Search for the cell housing the specified text and yield its [X, Y] center coordinate. 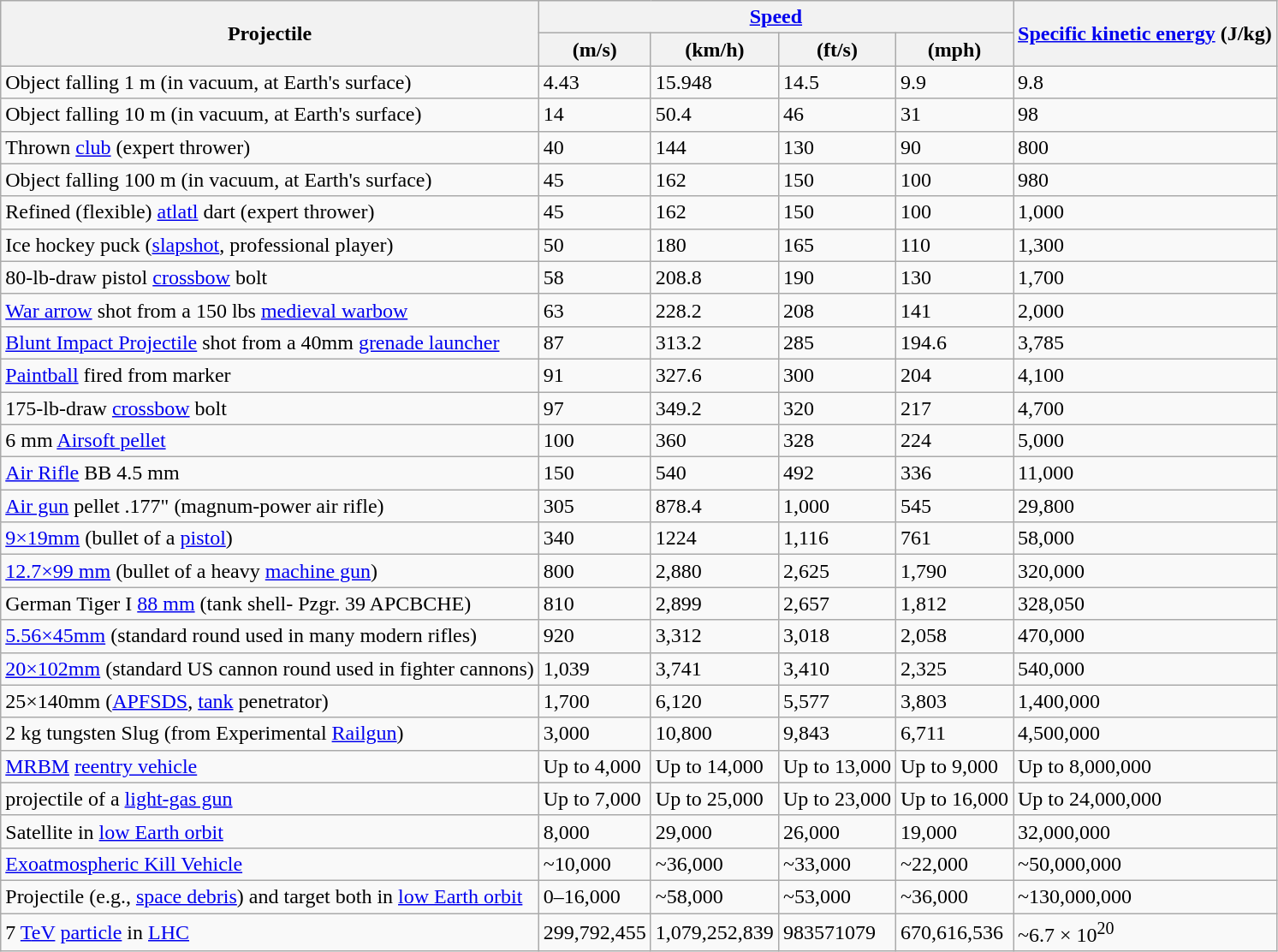
3,000 [594, 734]
3,803 [954, 701]
Up to 14,000 [714, 766]
761 [954, 538]
~6.7 × 1020 [1145, 931]
360 [714, 441]
58,000 [1145, 538]
5,000 [1145, 441]
1,039 [594, 669]
0–16,000 [594, 896]
90 [954, 147]
194.6 [954, 342]
228.2 [714, 310]
6,711 [954, 734]
540 [714, 473]
Up to 24,000,000 [1145, 799]
175-lb-draw crossbow bolt [270, 408]
8,000 [594, 831]
14.5 [837, 82]
Object falling 10 m (in vacuum, at Earth's surface) [270, 115]
Exoatmospheric Kill Vehicle [270, 864]
328 [837, 441]
165 [837, 245]
327.6 [714, 375]
Up to 16,000 [954, 799]
4,100 [1145, 375]
300 [837, 375]
Up to 7,000 [594, 799]
97 [594, 408]
305 [594, 506]
80-lb-draw pistol crossbow bolt [270, 277]
War arrow shot from a 150 lbs medieval warbow [270, 310]
Speed [776, 17]
10,800 [714, 734]
3,312 [714, 636]
Thrown club (expert thrower) [270, 147]
208.8 [714, 277]
4,500,000 [1145, 734]
Refined (flexible) atlatl dart (expert thrower) [270, 212]
58 [594, 277]
29,000 [714, 831]
980 [1145, 180]
336 [954, 473]
3,410 [837, 669]
6 mm Airsoft pellet [270, 441]
349.2 [714, 408]
1,300 [1145, 245]
Object falling 1 m (in vacuum, at Earth's surface) [270, 82]
545 [954, 506]
Up to 9,000 [954, 766]
Up to 25,000 [714, 799]
3,785 [1145, 342]
40 [594, 147]
~58,000 [714, 896]
50 [594, 245]
3,018 [837, 636]
14 [594, 115]
(m/s) [594, 50]
920 [594, 636]
217 [954, 408]
Blunt Impact Projectile shot from a 40mm grenade launcher [270, 342]
2,325 [954, 669]
Satellite in low Earth orbit [270, 831]
208 [837, 310]
110 [954, 245]
1,116 [837, 538]
2,657 [837, 604]
141 [954, 310]
Projectile [270, 33]
6,120 [714, 701]
12.7×99 mm (bullet of a heavy machine gun) [270, 571]
87 [594, 342]
5.56×45mm (standard round used in many modern rifles) [270, 636]
~53,000 [837, 896]
63 [594, 310]
540,000 [1145, 669]
31 [954, 115]
1224 [714, 538]
Specific kinetic energy (J/kg) [1145, 33]
1,079,252,839 [714, 931]
4,700 [1145, 408]
320,000 [1145, 571]
Paintball fired from marker [270, 375]
2 kg tungsten Slug (from Experimental Railgun) [270, 734]
224 [954, 441]
Up to 4,000 [594, 766]
9.9 [954, 82]
5,577 [837, 701]
~50,000,000 [1145, 864]
91 [594, 375]
180 [714, 245]
19,000 [954, 831]
2,000 [1145, 310]
(km/h) [714, 50]
MRBM reentry vehicle [270, 766]
7 TeV particle in LHC [270, 931]
9.8 [1145, 82]
(mph) [954, 50]
98 [1145, 115]
29,800 [1145, 506]
20×102mm (standard US cannon round used in fighter cannons) [270, 669]
144 [714, 147]
2,625 [837, 571]
(ft/s) [837, 50]
15.948 [714, 82]
Air gun pellet .177" (magnum-power air rifle) [270, 506]
projectile of a light-gas gun [270, 799]
320 [837, 408]
26,000 [837, 831]
2,899 [714, 604]
878.4 [714, 506]
2,058 [954, 636]
285 [837, 342]
313.2 [714, 342]
340 [594, 538]
11,000 [1145, 473]
~130,000,000 [1145, 896]
1,790 [954, 571]
Up to 23,000 [837, 799]
9×19mm (bullet of a pistol) [270, 538]
204 [954, 375]
Object falling 100 m (in vacuum, at Earth's surface) [270, 180]
46 [837, 115]
Air Rifle BB 4.5 mm [270, 473]
50.4 [714, 115]
670,616,536 [954, 931]
810 [594, 604]
4.43 [594, 82]
~33,000 [837, 864]
3,741 [714, 669]
Up to 13,000 [837, 766]
190 [837, 277]
Projectile (e.g., space debris) and target both in low Earth orbit [270, 896]
Up to 8,000,000 [1145, 766]
299,792,455 [594, 931]
Ice hockey puck (slapshot, professional player) [270, 245]
25×140mm (APFSDS, tank penetrator) [270, 701]
328,050 [1145, 604]
492 [837, 473]
German Tiger I 88 mm (tank shell- Pzgr. 39 APCBCHE) [270, 604]
470,000 [1145, 636]
32,000,000 [1145, 831]
~22,000 [954, 864]
983571079 [837, 931]
~10,000 [594, 864]
1,812 [954, 604]
2,880 [714, 571]
9,843 [837, 734]
1,400,000 [1145, 701]
